Pinpoint the cell where the given text exists, returning its (X, Y) midpoint coordinate. 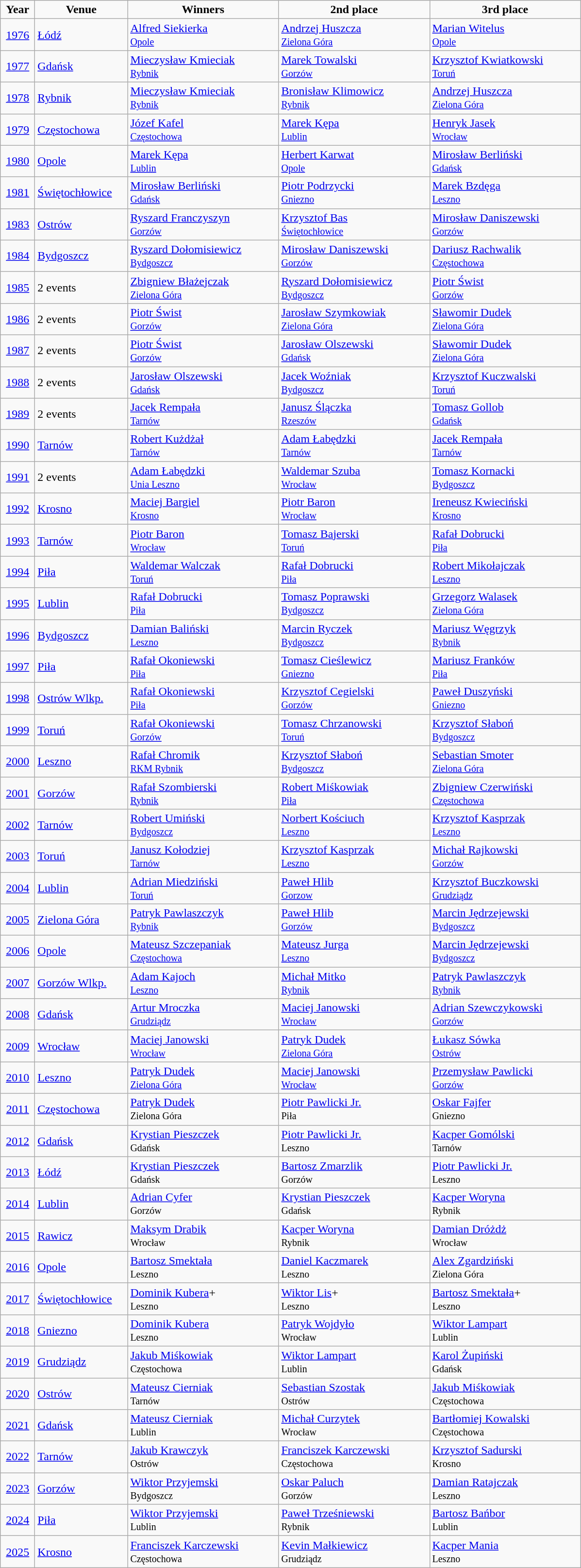
Kevin Małkiewicz Grudziądz (354, 1551)
2008 (17, 1014)
Norbert Kościuch Leszno (354, 825)
2nd place (354, 10)
2010 (17, 1077)
Mateusz Jurga Leszno (354, 951)
Bartosz Bańbor Lublin (505, 1520)
Paweł Hlib Gorzów (354, 920)
2017 (17, 1299)
Maksym Drabik Wrocław (203, 1236)
Waldemar Walczak Toruń (203, 572)
Rafał Okoniewski Gorzów (203, 730)
Rawicz (82, 1236)
Robert Mikołajczak Leszno (505, 572)
Krzysztof Sadurski Krosno (505, 1457)
1988 (17, 382)
Wiktor Przyjemski Lublin (203, 1520)
Kacper Gomólski Tarnów (505, 1141)
Alex Zgardziński Zielona Góra (505, 1267)
1980 (17, 161)
Mariusz Węgrzyk Rybnik (505, 635)
1994 (17, 572)
1999 (17, 730)
2018 (17, 1330)
Venue (82, 10)
1976 (17, 35)
1977 (17, 66)
1979 (17, 129)
Michał Mitko Rybnik (354, 983)
Wrocław (82, 1046)
Paweł Hlib Gorzow (354, 888)
Tomasz Chrzanowski Toruń (354, 730)
Jakub Krawczyk Ostrów (203, 1457)
2024 (17, 1520)
Bartosz Smektała Leszno (203, 1267)
2006 (17, 951)
Janusz Ślączka Rzeszów (354, 414)
Jarosław Szymkowiak Zielona Góra (354, 319)
Daniel Kaczmarek Leszno (354, 1267)
1987 (17, 351)
Damian Baliński Leszno (203, 635)
1993 (17, 540)
2003 (17, 856)
Adrian Cyfer Gorzów (203, 1204)
Ireneusz Kwieciński Krosno (505, 509)
Krzysztof Buczkowski Grudziądz (505, 888)
2020 (17, 1393)
Sebastian Szostak Ostrów (354, 1393)
Adam Kajoch Leszno (203, 983)
2002 (17, 825)
Oskar Paluch Gorzów (354, 1488)
2009 (17, 1046)
1986 (17, 319)
Zbigniew Błażejczak Zielona Góra (203, 288)
Łukasz Sówka Ostrów (505, 1046)
Artur Mroczka Grudziądz (203, 1014)
1983 (17, 224)
1981 (17, 192)
Waldemar Szuba Wrocław (354, 477)
2015 (17, 1236)
1997 (17, 666)
Herbert Karwat Opole (354, 161)
1989 (17, 414)
Tomasz Gollob Gdańsk (505, 414)
Janusz Kołodziej Tarnów (203, 856)
Year (17, 10)
Rafał Szombierski Rybnik (203, 793)
1991 (17, 477)
2012 (17, 1141)
Michał Curzytek Wrocław (354, 1425)
2019 (17, 1362)
2014 (17, 1204)
2000 (17, 762)
Tomasz Cieślewicz Gniezno (354, 666)
1984 (17, 256)
Paweł Trześniewski Rybnik (354, 1520)
Tomasz Poprawski Bydgoszcz (354, 603)
Mateusz Cierniak Lublin (203, 1425)
Krzysztof Kuczwalski Toruń (505, 382)
Bartłomiej Kowalski Częstochowa (505, 1425)
2004 (17, 888)
2021 (17, 1425)
Adam Łabędzki Unia Leszno (203, 477)
Piotr Pawlicki Jr. Piła (354, 1109)
Zielona Góra (82, 920)
Rybnik (82, 98)
Krzysztof Cegielski Gorzów (354, 699)
1990 (17, 446)
2025 (17, 1551)
1998 (17, 699)
Bartosz Zmarzlik Gorzów (354, 1173)
Wiktor Przyjemski Bydgoszcz (203, 1488)
Patryk Wojdyło Wrocław (354, 1330)
Zbigniew Czerwiński Częstochowa (505, 793)
2016 (17, 1267)
Józef Kafel Częstochowa (203, 129)
1996 (17, 635)
Damian Dróżdż Wrocław (505, 1236)
Tomasz Kornacki Bydgoszcz (505, 477)
2007 (17, 983)
Jacek Woźniak Bydgoszcz (354, 382)
Piotr Podrzycki Gniezno (354, 192)
Damian Ratajczak Leszno (505, 1488)
2005 (17, 920)
Krzysztof Bas Świętochłowice (354, 224)
Gniezno (82, 1330)
Dominik Kubera Leszno (203, 1330)
Przemysław Pawlicki Gorzów (505, 1077)
Henryk Jasek Wrocław (505, 129)
2022 (17, 1457)
Wiktor Lis+ Leszno (354, 1299)
1992 (17, 509)
Rafał Chromik RKM Rybnik (203, 762)
2001 (17, 793)
Mateusz Cierniak Tarnów (203, 1393)
Robert Miśkowiak Piła (354, 793)
Winners (203, 10)
Robert Kużdżał Tarnów (203, 446)
Marcin Ryczek Bydgoszcz (354, 635)
3rd place (505, 10)
Kacper Mania Leszno (505, 1551)
Grzegorz Walasek Zielona Góra (505, 603)
Adam Łabędzki Tarnów (354, 446)
Tomasz Bajerski Toruń (354, 540)
1978 (17, 98)
Grudziądz (82, 1362)
2023 (17, 1488)
Ostrów Wlkp. (82, 699)
Krzysztof Kwiatkowski Toruń (505, 66)
Dominik Kubera+ Leszno (203, 1299)
Robert Umiński Bydgoszcz (203, 825)
1995 (17, 603)
Mariusz Franków Piła (505, 666)
Alfred Siekierka Opole (203, 35)
Marian Witelus Opole (505, 35)
Sebastian Smoter Zielona Góra (505, 762)
Marek Towalski Gorzów (354, 66)
1985 (17, 288)
Bartosz Smektała+ Leszno (505, 1299)
Ryszard Franczyszyn Gorzów (203, 224)
Michał Rajkowski Gorzów (505, 856)
Oskar Fajfer Gniezno (505, 1109)
Karol Żupiński Gdańsk (505, 1362)
Bronisław Klimowicz Rybnik (354, 98)
Adrian Miedziński Toruń (203, 888)
Mateusz Szczepaniak Częstochowa (203, 951)
Adrian Szewczykowski Gorzów (505, 1014)
Marek Bzdęga Leszno (505, 192)
Maciej Bargiel Krosno (203, 509)
Gorzów Wlkp. (82, 983)
Paweł Duszyński Gniezno (505, 699)
Dariusz Rachwalik Częstochowa (505, 256)
2011 (17, 1109)
2013 (17, 1173)
